Return the [X, Y] coordinate for the center point of the cell that contains the specified text.  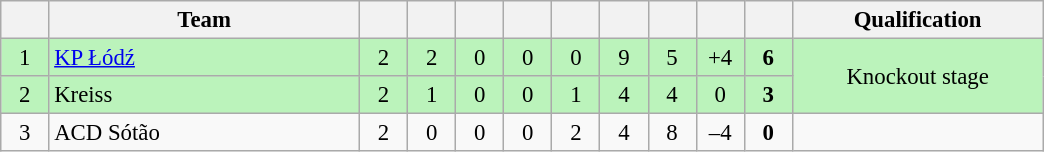
Knockout stage [918, 76]
–4 [720, 133]
KP Łódź [204, 58]
Kreiss [204, 95]
Team [204, 20]
Qualification [918, 20]
6 [768, 58]
9 [624, 58]
8 [672, 133]
ACD Sótão [204, 133]
+4 [720, 58]
5 [672, 58]
